Locate the cell with the specified text and output its [X, Y] center coordinate. 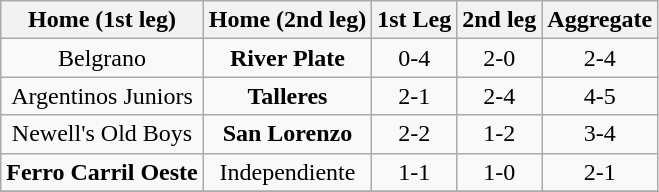
1-0 [500, 172]
1st Leg [414, 20]
Independiente [287, 172]
0-4 [414, 58]
Belgrano [102, 58]
1-2 [500, 134]
1-1 [414, 172]
Talleres [287, 96]
2-0 [500, 58]
3-4 [600, 134]
4-5 [600, 96]
Ferro Carril Oeste [102, 172]
Home (1st leg) [102, 20]
2nd leg [500, 20]
Argentinos Juniors [102, 96]
Aggregate [600, 20]
Newell's Old Boys [102, 134]
2-2 [414, 134]
Home (2nd leg) [287, 20]
River Plate [287, 58]
San Lorenzo [287, 134]
